Output the [X, Y] coordinate of the center of the cell containing the given text.  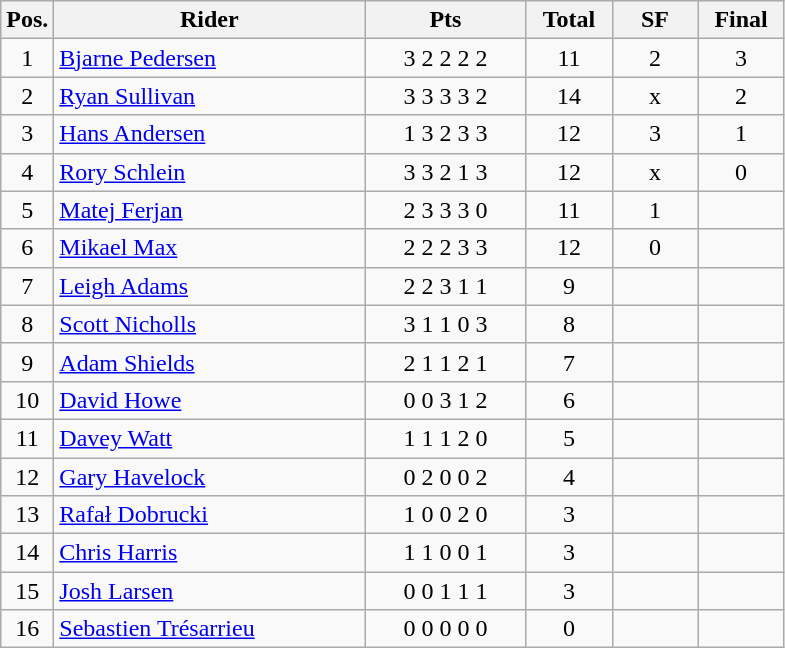
3 1 1 0 3 [446, 324]
Hans Andersen [210, 134]
Gary Havelock [210, 477]
2 2 3 1 1 [446, 286]
Pos. [28, 20]
2 1 1 2 1 [446, 362]
13 [28, 515]
Leigh Adams [210, 286]
Davey Watt [210, 438]
10 [28, 400]
0 2 0 0 2 [446, 477]
Rider [210, 20]
Adam Shields [210, 362]
Total [569, 20]
1 1 1 2 0 [446, 438]
Mikael Max [210, 248]
Matej Ferjan [210, 210]
2 2 2 3 3 [446, 248]
Chris Harris [210, 553]
1 1 0 0 1 [446, 553]
3 3 2 1 3 [446, 172]
15 [28, 591]
Sebastien Trésarrieu [210, 629]
3 2 2 2 2 [446, 58]
1 0 0 2 0 [446, 515]
David Howe [210, 400]
Bjarne Pedersen [210, 58]
3 3 3 3 2 [446, 96]
Josh Larsen [210, 591]
0 0 0 0 0 [446, 629]
Scott Nicholls [210, 324]
0 0 1 1 1 [446, 591]
16 [28, 629]
Final [741, 20]
SF [655, 20]
0 0 3 1 2 [446, 400]
2 3 3 3 0 [446, 210]
1 3 2 3 3 [446, 134]
Ryan Sullivan [210, 96]
Rory Schlein [210, 172]
Rafał Dobrucki [210, 515]
Pts [446, 20]
